Capture the cell that displays the provided text and extract its [X, Y] central coordinate. 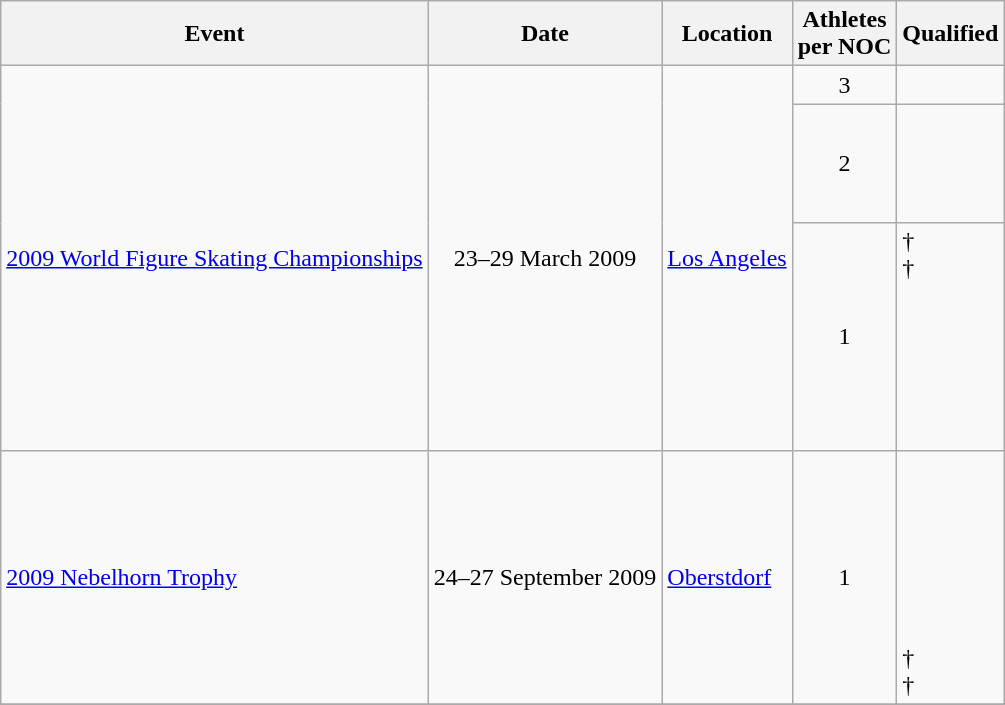
Event [214, 34]
2009 Nebelhorn Trophy [214, 577]
Los Angeles [727, 258]
3 [844, 85]
23–29 March 2009 [545, 258]
2009 World Figure Skating Championships [214, 258]
Qualified [950, 34]
Location [727, 34]
Date [545, 34]
Athletes per NOC [844, 34]
2 [844, 164]
Oberstdorf [727, 577]
24–27 September 2009 [545, 577]
